Pinpoint the cell where the given text exists, returning its [X, Y] midpoint coordinate. 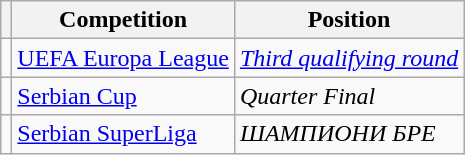
Third qualifying round [348, 58]
Position [348, 20]
Competition [124, 20]
Serbian Cup [124, 96]
Quarter Final [348, 96]
Serbian SuperLiga [124, 134]
UEFA Europa League [124, 58]
ШАМПИОНИ БРЕ [348, 134]
